Pinpoint the cell where the given text exists, returning its (X, Y) midpoint coordinate. 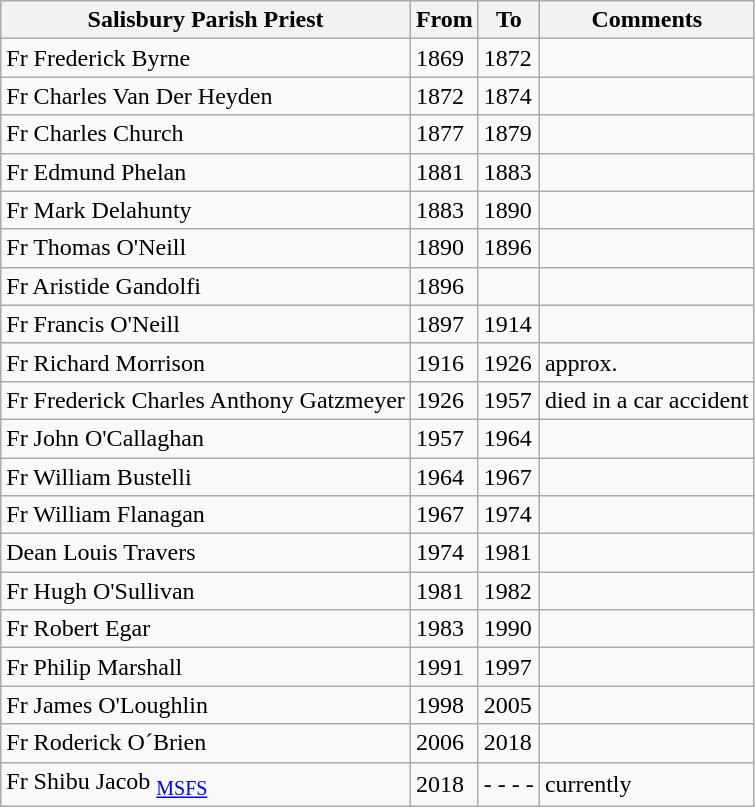
1914 (508, 324)
1983 (444, 629)
Fr Hugh O'Sullivan (206, 591)
Fr Richard Morrison (206, 362)
Fr Shibu Jacob MSFS (206, 784)
1997 (508, 667)
Fr William Flanagan (206, 515)
Fr Frederick Byrne (206, 58)
Fr Charles Church (206, 134)
Fr Thomas O'Neill (206, 248)
approx. (646, 362)
Fr Philip Marshall (206, 667)
1879 (508, 134)
Fr Roderick O´Brien (206, 743)
1897 (444, 324)
2005 (508, 705)
Fr Mark Delahunty (206, 210)
1991 (444, 667)
1869 (444, 58)
Fr Francis O'Neill (206, 324)
To (508, 20)
currently (646, 784)
1916 (444, 362)
Fr Aristide Gandolfi (206, 286)
Fr William Bustelli (206, 477)
Dean Louis Travers (206, 553)
1881 (444, 172)
1982 (508, 591)
From (444, 20)
Fr Robert Egar (206, 629)
Fr Charles Van Der Heyden (206, 96)
Fr Frederick Charles Anthony Gatzmeyer (206, 400)
1998 (444, 705)
- - - - (508, 784)
2006 (444, 743)
Comments (646, 20)
Salisbury Parish Priest (206, 20)
Fr James O'Loughlin (206, 705)
Fr Edmund Phelan (206, 172)
died in a car accident (646, 400)
1877 (444, 134)
Fr John O'Callaghan (206, 438)
1990 (508, 629)
1874 (508, 96)
